Detect which cell encompasses the target text, then output its (X, Y) center coordinate. 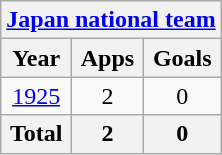
Total (36, 134)
1925 (36, 96)
Year (36, 58)
Japan national team (111, 20)
Goals (182, 58)
Apps (108, 58)
